Find where the given text appears and provide that cell's center as [X, Y] coordinate. 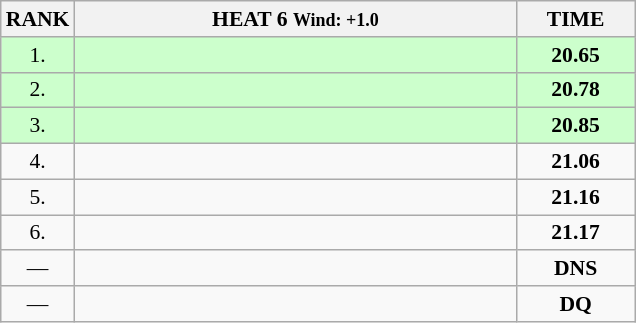
21.17 [576, 233]
4. [38, 162]
3. [38, 126]
DQ [576, 304]
TIME [576, 19]
21.16 [576, 197]
HEAT 6 Wind: +1.0 [295, 19]
2. [38, 90]
DNS [576, 269]
1. [38, 55]
21.06 [576, 162]
RANK [38, 19]
20.85 [576, 126]
6. [38, 233]
20.65 [576, 55]
20.78 [576, 90]
5. [38, 197]
